Return (X, Y) of the center of cell containing provided text 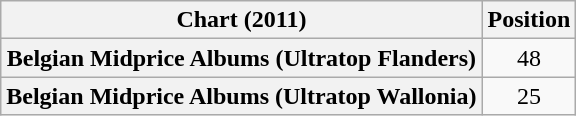
Chart (2011) (242, 20)
48 (529, 58)
Belgian Midprice Albums (Ultratop Wallonia) (242, 96)
25 (529, 96)
Belgian Midprice Albums (Ultratop Flanders) (242, 58)
Position (529, 20)
